Return the (X, Y) coordinate for the center point of the cell that contains the specified text.  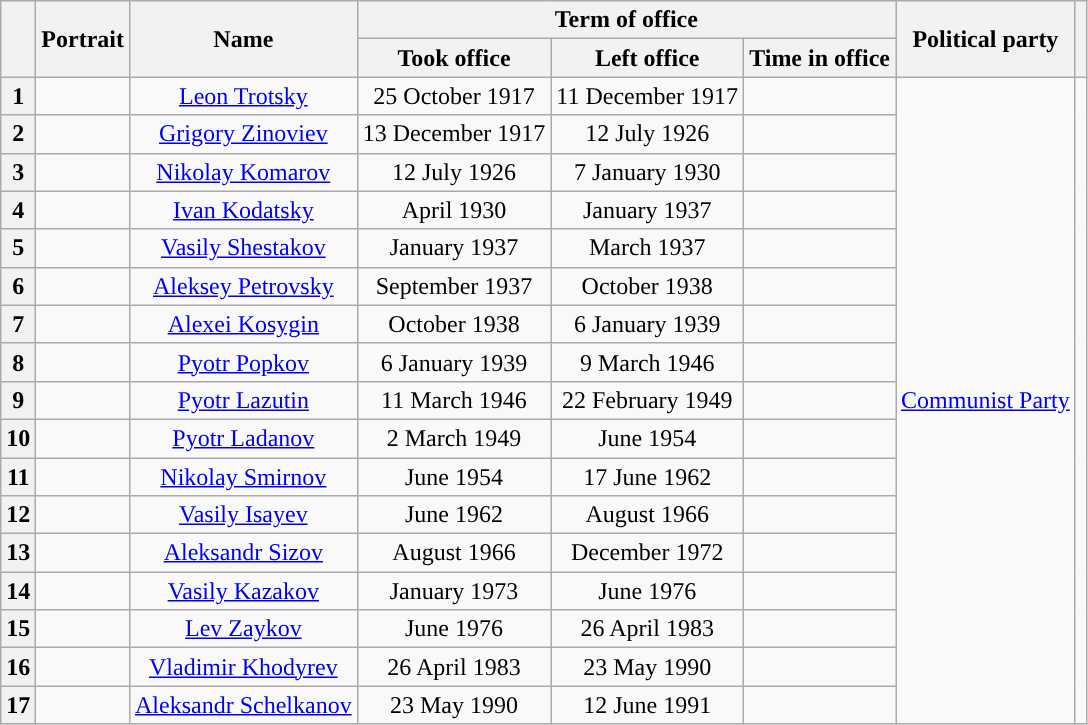
Vladimir Khodyrev (243, 667)
25 October 1917 (454, 96)
Pyotr Ladanov (243, 438)
17 (18, 705)
9 (18, 400)
7 (18, 324)
13 December 1917 (454, 134)
13 (18, 553)
2 (18, 134)
12 (18, 515)
5 (18, 248)
9 March 1946 (648, 362)
7 January 1930 (648, 172)
Pyotr Popkov (243, 362)
Aleksandr Sizov (243, 553)
June 1962 (454, 515)
Lev Zaykov (243, 629)
4 (18, 210)
Ivan Kodatsky (243, 210)
3 (18, 172)
Time in office (820, 58)
14 (18, 591)
January 1973 (454, 591)
10 (18, 438)
Political party (986, 39)
March 1937 (648, 248)
Portrait (83, 39)
2 March 1949 (454, 438)
Grigory Zinoviev (243, 134)
Took office (454, 58)
Vasily Isayev (243, 515)
Aleksey Petrovsky (243, 286)
11 December 1917 (648, 96)
6 (18, 286)
Nikolay Smirnov (243, 477)
11 (18, 477)
12 June 1991 (648, 705)
Communist Party (986, 400)
Vasily Shestakov (243, 248)
Left office (648, 58)
Aleksandr Schelkanov (243, 705)
Leon Trotsky (243, 96)
1 (18, 96)
Name (243, 39)
Vasily Kazakov (243, 591)
Term of office (626, 20)
April 1930 (454, 210)
Alexei Kosygin (243, 324)
December 1972 (648, 553)
15 (18, 629)
11 March 1946 (454, 400)
16 (18, 667)
Pyotr Lazutin (243, 400)
8 (18, 362)
September 1937 (454, 286)
17 June 1962 (648, 477)
22 February 1949 (648, 400)
Nikolay Komarov (243, 172)
